Provide the [x, y] coordinate of the cell's center where the given text is located.  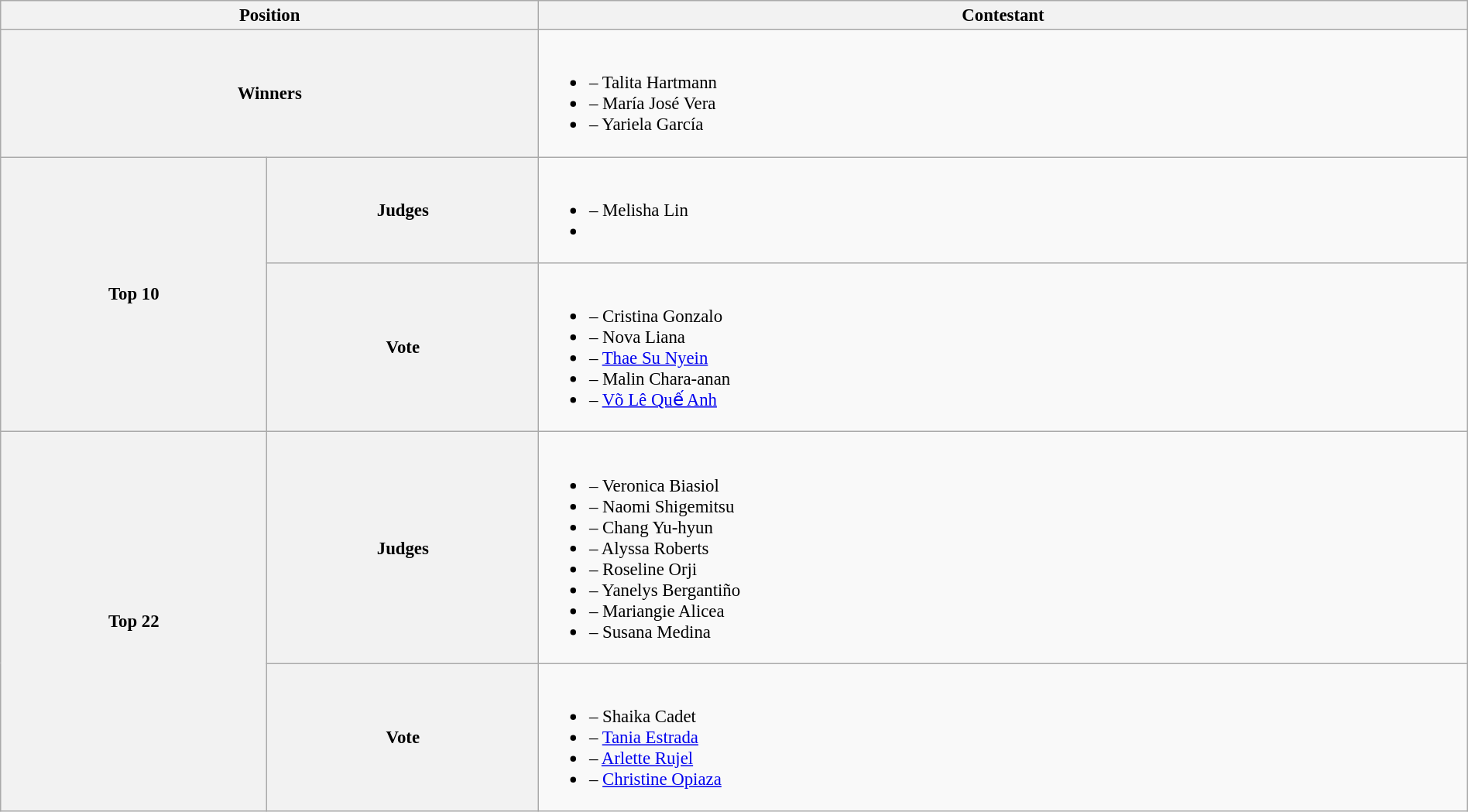
– Melisha Lin [1003, 211]
– Cristina Gonzalo – Nova Liana – Thae Su Nyein – Malin Chara-anan – Võ Lê Quế Anh [1003, 348]
Top 22 [134, 622]
Contestant [1003, 15]
– Shaika Cadet – Tania Estrada – Arlette Rujel – Christine Opiaza [1003, 737]
Winners [269, 94]
Top 10 [134, 294]
– Talita Hartmann – María José Vera – Yariela García [1003, 94]
Position [269, 15]
– Veronica Biasiol – Naomi Shigemitsu – Chang Yu-hyun – Alyssa Roberts – Roseline Orji – Yanelys Bergantiño – Mariangie Alicea – Susana Medina [1003, 548]
